Extract the (x, y) coordinate from the center of the cell holding the provided text.  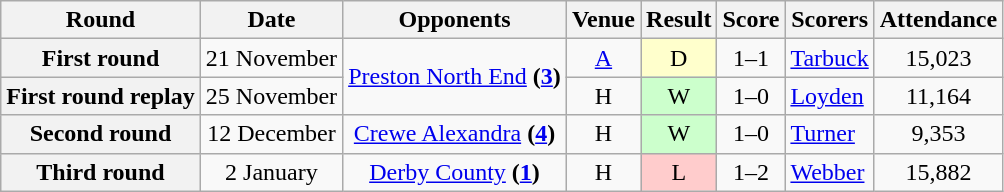
Third round (101, 172)
Second round (101, 134)
9,353 (938, 134)
15,023 (938, 58)
Scorers (830, 20)
Opponents (455, 20)
1–2 (751, 172)
Webber (830, 172)
12 December (271, 134)
15,882 (938, 172)
Crewe Alexandra (4) (455, 134)
Loyden (830, 96)
L (679, 172)
Attendance (938, 20)
A (603, 58)
Tarbuck (830, 58)
Score (751, 20)
First round (101, 58)
25 November (271, 96)
Venue (603, 20)
Turner (830, 134)
11,164 (938, 96)
D (679, 58)
Date (271, 20)
Preston North End (3) (455, 77)
1–1 (751, 58)
Result (679, 20)
First round replay (101, 96)
Round (101, 20)
Derby County (1) (455, 172)
2 January (271, 172)
21 November (271, 58)
